Provide the (X, Y) coordinate of the cell's center where the given text is located.  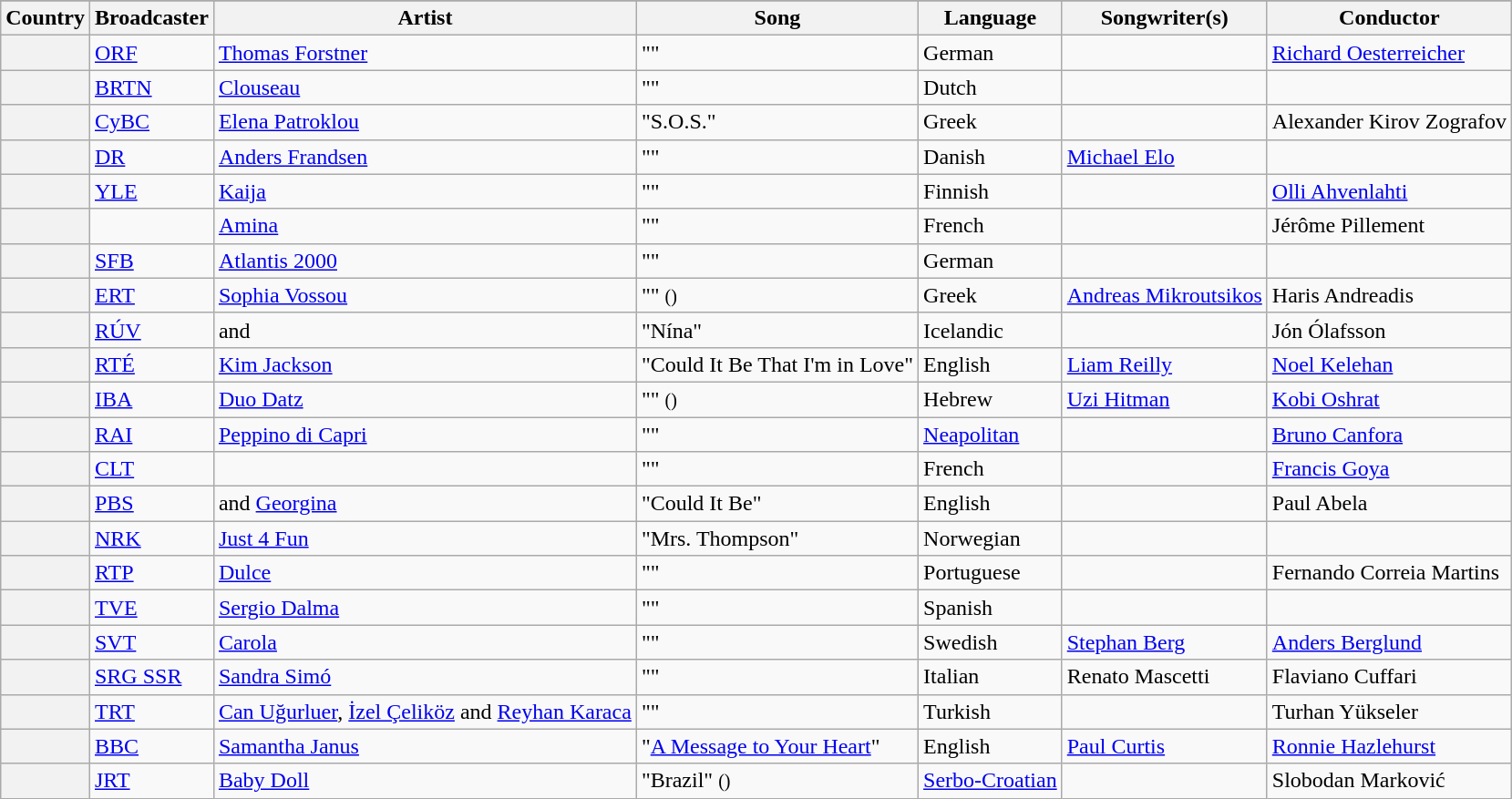
Noel Kelehan (1389, 364)
"S.O.S." (777, 122)
Sergio Dalma (425, 608)
Danish (991, 157)
SRG SSR (151, 677)
Slobodan Marković (1389, 781)
Andreas Mikroutsikos (1165, 295)
NRK (151, 538)
YLE (151, 191)
Atlantis 2000 (425, 261)
Just 4 Fun (425, 538)
Hebrew (991, 399)
Neapolitan (991, 435)
and (425, 330)
Richard Oesterreicher (1389, 53)
Swedish (991, 642)
CyBC (151, 122)
RAI (151, 435)
Finnish (991, 191)
"A Message to Your Heart" (777, 746)
RTP (151, 573)
Renato Mascetti (1165, 677)
Song (777, 18)
Norwegian (991, 538)
Michael Elo (1165, 157)
Haris Andreadis (1389, 295)
Dulce (425, 573)
Icelandic (991, 330)
Broadcaster (151, 18)
Olli Ahvenlahti (1389, 191)
Jérôme Pillement (1389, 226)
Turkish (991, 712)
Francis Goya (1389, 469)
Can Uğurluer, İzel Çeliköz and Reyhan Karaca (425, 712)
JRT (151, 781)
DR (151, 157)
Kaija (425, 191)
TRT (151, 712)
ORF (151, 53)
Thomas Forstner (425, 53)
Carola (425, 642)
PBS (151, 504)
"Could It Be That I'm in Love" (777, 364)
Flaviano Cuffari (1389, 677)
Language (991, 18)
Serbo-Croatian (991, 781)
Uzi Hitman (1165, 399)
Turhan Yükseler (1389, 712)
Paul Curtis (1165, 746)
Kim Jackson (425, 364)
Dutch (991, 87)
Jón Ólafsson (1389, 330)
Amina (425, 226)
"Brazil" () (777, 781)
Italian (991, 677)
"Could It Be" (777, 504)
Anders Frandsen (425, 157)
Stephan Berg (1165, 642)
Kobi Oshrat (1389, 399)
Bruno Canfora (1389, 435)
Peppino di Capri (425, 435)
and Georgina (425, 504)
TVE (151, 608)
Alexander Kirov Zografov (1389, 122)
CLT (151, 469)
Sophia Vossou (425, 295)
ERT (151, 295)
RTÉ (151, 364)
"Mrs. Thompson" (777, 538)
Country (46, 18)
Sandra Simó (425, 677)
Anders Berglund (1389, 642)
Songwriter(s) (1165, 18)
BRTN (151, 87)
Spanish (991, 608)
SVT (151, 642)
"Nína" (777, 330)
Elena Patroklou (425, 122)
Liam Reilly (1165, 364)
Fernando Correia Martins (1389, 573)
Conductor (1389, 18)
Ronnie Hazlehurst (1389, 746)
BBC (151, 746)
Samantha Janus (425, 746)
Duo Datz (425, 399)
IBA (151, 399)
RÚV (151, 330)
Artist (425, 18)
Clouseau (425, 87)
Paul Abela (1389, 504)
SFB (151, 261)
Baby Doll (425, 781)
Portuguese (991, 573)
